Output the (X, Y) coordinate of the center of the cell containing the given text.  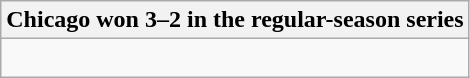
Chicago won 3–2 in the regular-season series (235, 20)
